From the cell containing the given text, extract its center point as (x, y) coordinate. 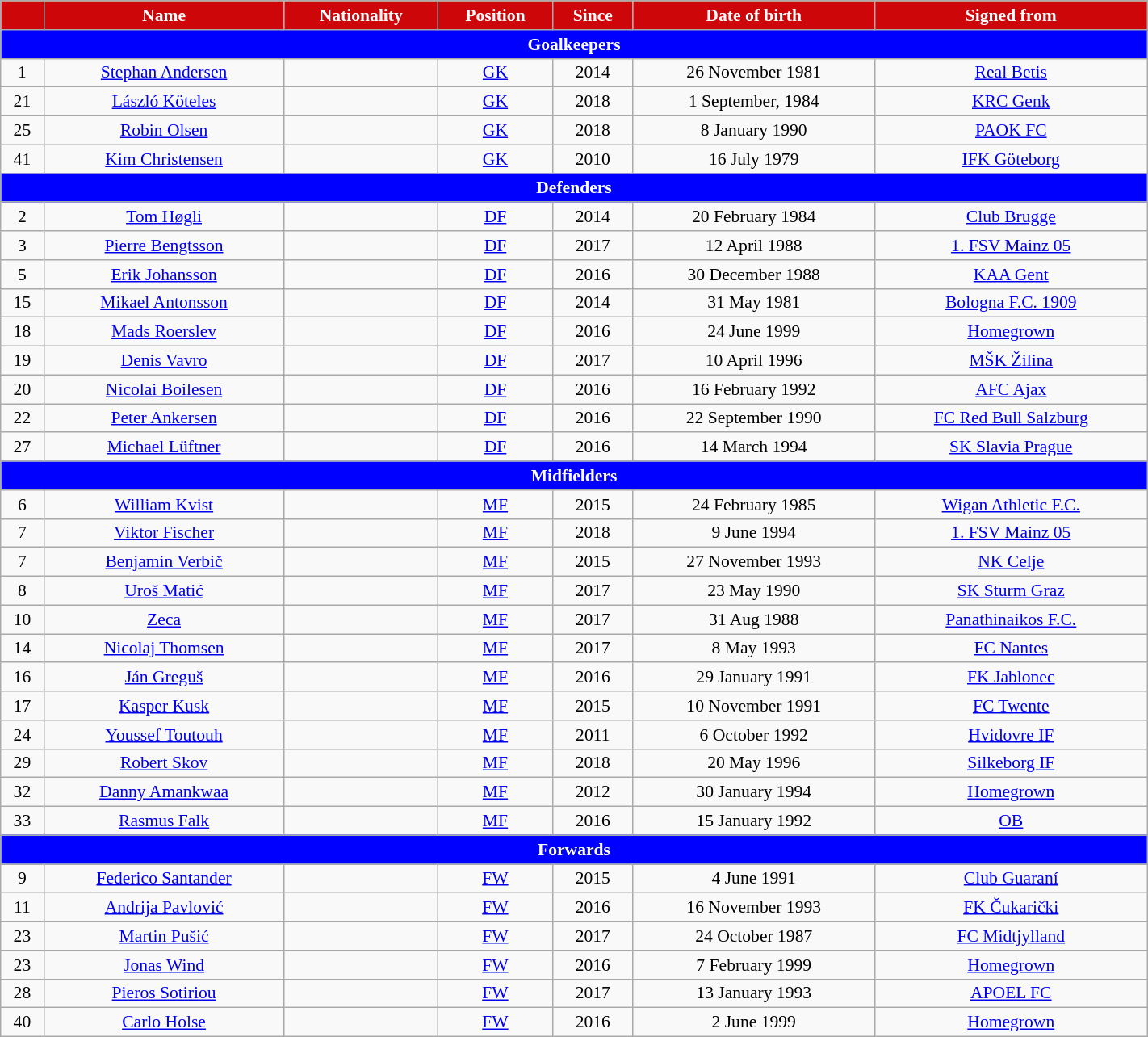
Pieros Sotiriou (164, 993)
Date of birth (754, 15)
Real Betis (1011, 73)
FC Red Bull Salzburg (1011, 418)
FK Čukarički (1011, 908)
16 February 1992 (754, 389)
27 (23, 447)
5 (23, 275)
Hvidovre IF (1011, 735)
FC Midtjylland (1011, 936)
Zeca (164, 619)
Kasper Kusk (164, 706)
1 (23, 73)
22 (23, 418)
24 October 1987 (754, 936)
Silkeborg IF (1011, 763)
Name (164, 15)
FC Twente (1011, 706)
Federico Santander (164, 879)
OB (1011, 821)
MŠK Žilina (1011, 361)
Wigan Athletic F.C. (1011, 505)
William Kvist (164, 505)
20 February 1984 (754, 217)
40 (23, 1022)
Andrija Pavlović (164, 908)
9 June 1994 (754, 533)
31 May 1981 (754, 303)
19 (23, 361)
2012 (593, 792)
Defenders (574, 188)
Signed from (1011, 15)
Forwards (574, 850)
IFK Göteborg (1011, 159)
22 September 1990 (754, 418)
Panathinaikos F.C. (1011, 619)
Youssef Toutouh (164, 735)
Ján Greguš (164, 678)
2011 (593, 735)
29 (23, 763)
8 (23, 591)
Danny Amankwaa (164, 792)
NK Celje (1011, 562)
Uroš Matić (164, 591)
13 January 1993 (754, 993)
41 (23, 159)
15 January 1992 (754, 821)
6 (23, 505)
30 December 1988 (754, 275)
SK Sturm Graz (1011, 591)
1 September, 1984 (754, 102)
Mikael Antonsson (164, 303)
24 February 1985 (754, 505)
Since (593, 15)
FK Jablonec (1011, 678)
Mads Roerslev (164, 332)
KRC Genk (1011, 102)
30 January 1994 (754, 792)
FC Nantes (1011, 649)
László Köteles (164, 102)
24 (23, 735)
Jonas Wind (164, 965)
SK Slavia Prague (1011, 447)
Martin Pušić (164, 936)
Nationality (361, 15)
7 February 1999 (754, 965)
9 (23, 879)
32 (23, 792)
24 June 1999 (754, 332)
Michael Lüftner (164, 447)
10 November 1991 (754, 706)
10 (23, 619)
2010 (593, 159)
27 November 1993 (754, 562)
26 November 1981 (754, 73)
8 May 1993 (754, 649)
4 June 1991 (754, 879)
11 (23, 908)
8 January 1990 (754, 131)
17 (23, 706)
Club Guaraní (1011, 879)
Nicolaj Thomsen (164, 649)
10 April 1996 (754, 361)
12 April 1988 (754, 246)
Robin Olsen (164, 131)
Midfielders (574, 476)
2 (23, 217)
Kim Christensen (164, 159)
KAA Gent (1011, 275)
15 (23, 303)
Goalkeepers (574, 44)
Benjamin Verbič (164, 562)
Bologna F.C. 1909 (1011, 303)
Stephan Andersen (164, 73)
14 (23, 649)
Pierre Bengtsson (164, 246)
Viktor Fischer (164, 533)
14 March 1994 (754, 447)
APOEL FC (1011, 993)
Robert Skov (164, 763)
29 January 1991 (754, 678)
Rasmus Falk (164, 821)
20 May 1996 (754, 763)
23 May 1990 (754, 591)
2 June 1999 (754, 1022)
28 (23, 993)
31 Aug 1988 (754, 619)
Carlo Holse (164, 1022)
Position (495, 15)
Nicolai Boilesen (164, 389)
16 November 1993 (754, 908)
21 (23, 102)
Erik Johansson (164, 275)
Denis Vavro (164, 361)
Tom Høgli (164, 217)
Peter Ankersen (164, 418)
Club Brugge (1011, 217)
PAOK FC (1011, 131)
AFC Ajax (1011, 389)
6 October 1992 (754, 735)
3 (23, 246)
20 (23, 389)
16 July 1979 (754, 159)
25 (23, 131)
16 (23, 678)
33 (23, 821)
18 (23, 332)
